Return [x, y] of the center of cell containing provided text 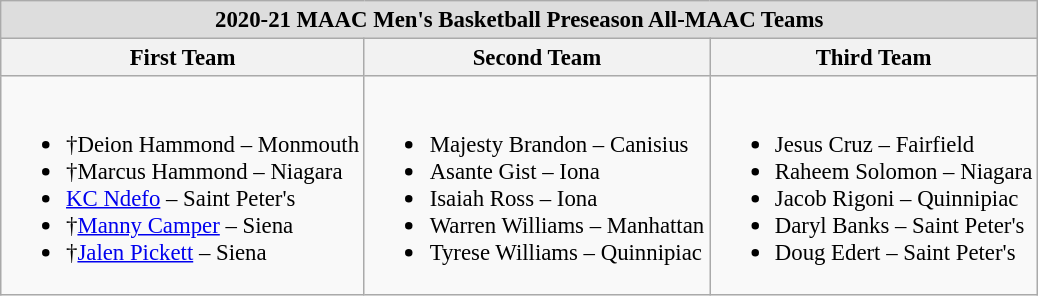
Second Team [536, 58]
†Deion Hammond – Monmouth†Marcus Hammond – NiagaraKC Ndefo – Saint Peter's†Manny Camper – Siena†Jalen Pickett – Siena [183, 185]
First Team [183, 58]
Third Team [874, 58]
Jesus Cruz – FairfieldRaheem Solomon – NiagaraJacob Rigoni – QuinnipiacDaryl Banks – Saint Peter'sDoug Edert – Saint Peter's [874, 185]
2020-21 MAAC Men's Basketball Preseason All-MAAC Teams [520, 20]
Majesty Brandon – CanisiusAsante Gist – IonaIsaiah Ross – IonaWarren Williams – ManhattanTyrese Williams – Quinnipiac [536, 185]
